Detect which cell encompasses the target text, then output its [x, y] center coordinate. 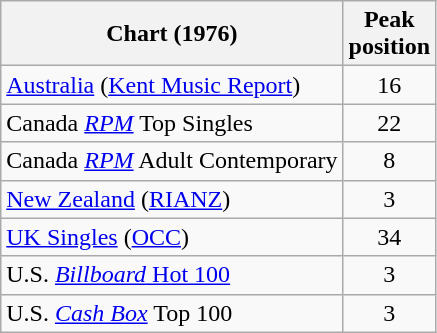
Australia (Kent Music Report) [172, 85]
22 [389, 123]
Chart (1976) [172, 34]
U.S. Cash Box Top 100 [172, 313]
Canada RPM Adult Contemporary [172, 161]
New Zealand (RIANZ) [172, 199]
8 [389, 161]
34 [389, 237]
16 [389, 85]
Canada RPM Top Singles [172, 123]
Peakposition [389, 34]
UK Singles (OCC) [172, 237]
U.S. Billboard Hot 100 [172, 275]
